From the cell containing the given text, extract its center point as [X, Y] coordinate. 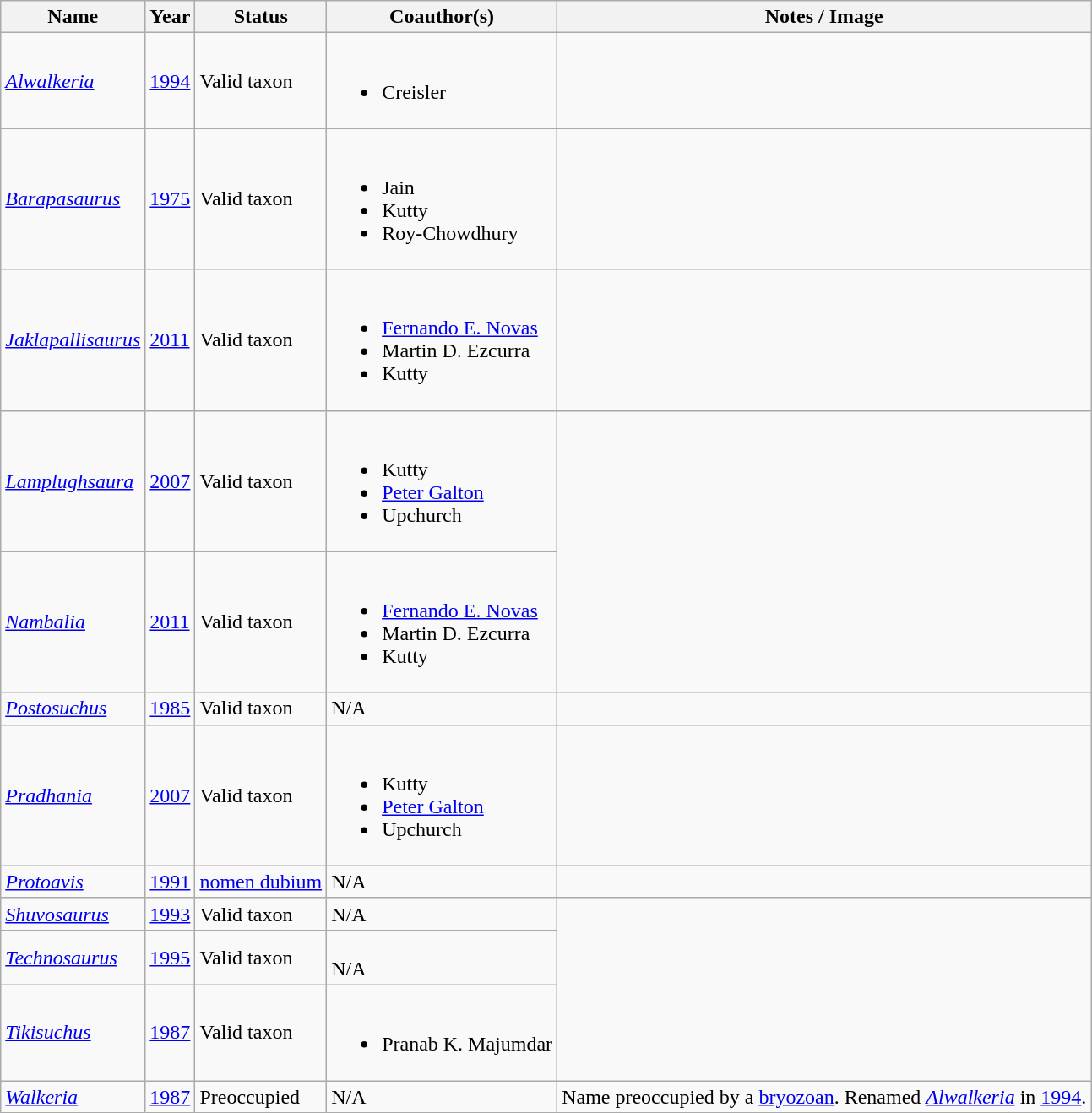
1975 [171, 199]
Postosuchus [73, 709]
Nambalia [73, 622]
Tikisuchus [73, 1032]
Lamplughsaura [73, 481]
Walkeria [73, 1097]
1993 [171, 914]
JainKuttyRoy-Chowdhury [443, 199]
Technosaurus [73, 958]
nomen dubium [261, 882]
Preoccupied [261, 1097]
Shuvosaurus [73, 914]
Pradhania [73, 795]
Notes / Image [824, 17]
Barapasaurus [73, 199]
Jaklapallisaurus [73, 339]
Protoavis [73, 882]
1995 [171, 958]
1985 [171, 709]
Coauthor(s) [443, 17]
Year [171, 17]
Pranab K. Majumdar [443, 1032]
Status [261, 17]
Name [73, 17]
Alwalkeria [73, 81]
Creisler [443, 81]
1991 [171, 882]
1994 [171, 81]
Name preoccupied by a bryozoan. Renamed Alwalkeria in 1994. [824, 1097]
